Output the [X, Y] coordinate of the center of the cell containing the given text.  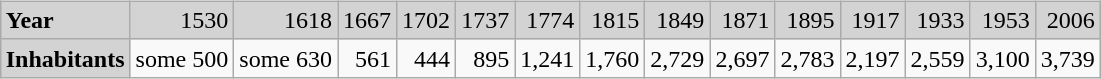
1895 [808, 20]
1,241 [548, 58]
Year [65, 20]
1667 [368, 20]
1917 [872, 20]
1815 [612, 20]
some 630 [286, 58]
1871 [742, 20]
1702 [426, 20]
895 [486, 58]
some 500 [182, 58]
2,729 [678, 58]
1530 [182, 20]
3,739 [1068, 58]
561 [368, 58]
2006 [1068, 20]
2,197 [872, 58]
1618 [286, 20]
1953 [1002, 20]
3,100 [1002, 58]
1774 [548, 20]
2,783 [808, 58]
Inhabitants [65, 58]
444 [426, 58]
2,559 [938, 58]
1737 [486, 20]
1,760 [612, 58]
1933 [938, 20]
2,697 [742, 58]
1849 [678, 20]
